Output the (x, y) coordinate of the center of the cell containing the given text.  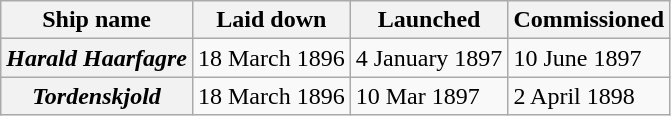
Tordenskjold (97, 96)
Launched (429, 20)
Laid down (271, 20)
Harald Haarfagre (97, 58)
10 Mar 1897 (429, 96)
4 January 1897 (429, 58)
Ship name (97, 20)
10 June 1897 (589, 58)
Commissioned (589, 20)
2 April 1898 (589, 96)
